Determine the (X, Y) coordinate at the center of the cell enclosing the given text.  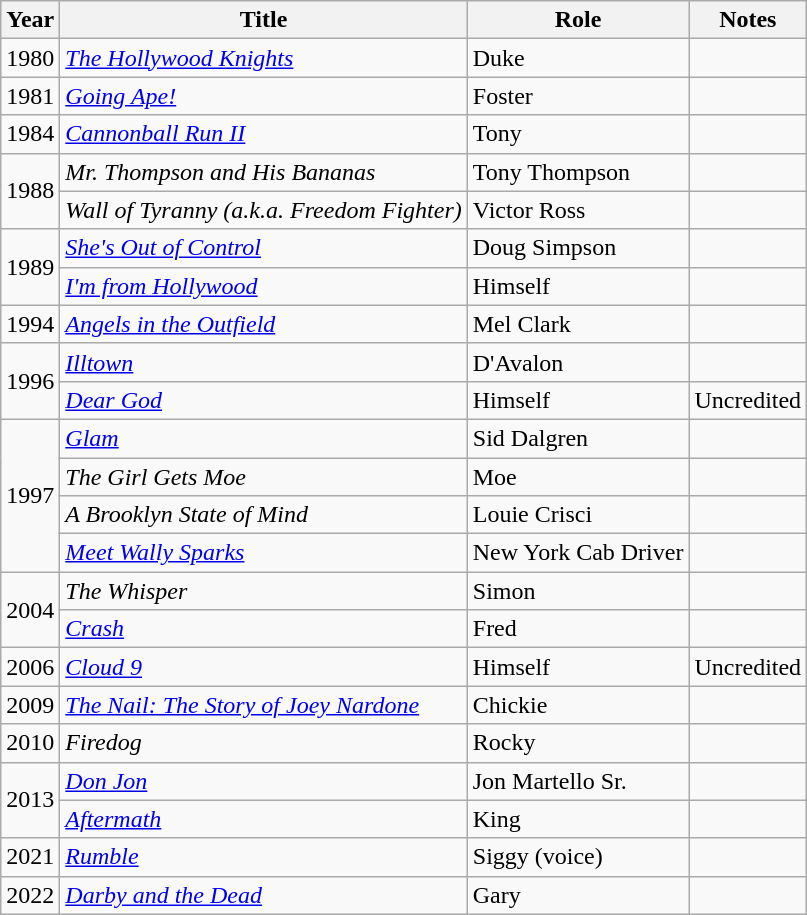
Wall of Tyranny (a.k.a. Freedom Fighter) (264, 210)
D'Avalon (578, 362)
Glam (264, 438)
Cloud 9 (264, 667)
Simon (578, 591)
Mr. Thompson and His Bananas (264, 172)
2004 (30, 610)
The Nail: The Story of Joey Nardone (264, 705)
2022 (30, 895)
Darby and the Dead (264, 895)
Rumble (264, 857)
Siggy (voice) (578, 857)
Aftermath (264, 819)
Foster (578, 96)
The Hollywood Knights (264, 58)
2009 (30, 705)
Meet Wally Sparks (264, 553)
Victor Ross (578, 210)
New York Cab Driver (578, 553)
1984 (30, 134)
1996 (30, 381)
Tony Thompson (578, 172)
Duke (578, 58)
Rocky (578, 743)
1994 (30, 324)
1989 (30, 267)
Title (264, 20)
Gary (578, 895)
Angels in the Outfield (264, 324)
Mel Clark (578, 324)
She's Out of Control (264, 248)
2021 (30, 857)
Notes (748, 20)
I'm from Hollywood (264, 286)
Going Ape! (264, 96)
Year (30, 20)
1988 (30, 191)
2006 (30, 667)
Illtown (264, 362)
A Brooklyn State of Mind (264, 515)
Don Jon (264, 781)
Tony (578, 134)
Cannonball Run II (264, 134)
Dear God (264, 400)
Sid Dalgren (578, 438)
Moe (578, 477)
Crash (264, 629)
Firedog (264, 743)
2010 (30, 743)
Role (578, 20)
Doug Simpson (578, 248)
Fred (578, 629)
1980 (30, 58)
1997 (30, 495)
The Girl Gets Moe (264, 477)
Louie Crisci (578, 515)
Jon Martello Sr. (578, 781)
The Whisper (264, 591)
1981 (30, 96)
Chickie (578, 705)
King (578, 819)
2013 (30, 800)
